Pinpoint the cell where the given text exists, returning its (x, y) midpoint coordinate. 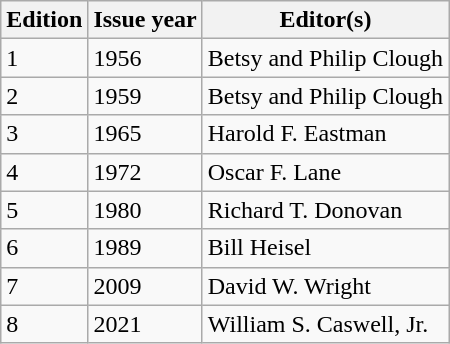
Edition (44, 20)
3 (44, 134)
2009 (145, 286)
5 (44, 210)
William S. Caswell, Jr. (325, 324)
1972 (145, 172)
8 (44, 324)
Editor(s) (325, 20)
4 (44, 172)
1980 (145, 210)
Issue year (145, 20)
Bill Heisel (325, 248)
2 (44, 96)
1956 (145, 58)
David W. Wright (325, 286)
1 (44, 58)
Richard T. Donovan (325, 210)
1959 (145, 96)
Harold F. Eastman (325, 134)
Oscar F. Lane (325, 172)
2021 (145, 324)
1965 (145, 134)
7 (44, 286)
6 (44, 248)
1989 (145, 248)
